Return (X, Y) of the center of cell containing provided text 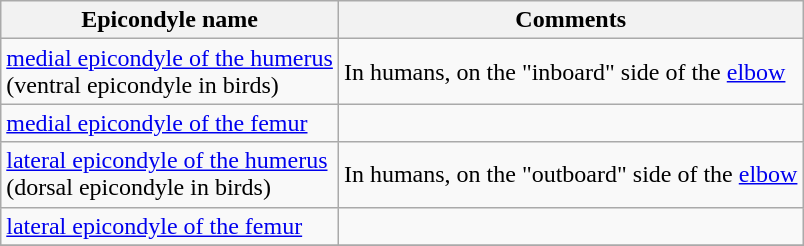
medial epicondyle of the humerus (ventral epicondyle in birds) (170, 72)
In humans, on the "inboard" side of the elbow (570, 72)
Comments (570, 20)
In humans, on the "outboard" side of the elbow (570, 174)
lateral epicondyle of the femur (170, 226)
lateral epicondyle of the humerus (dorsal epicondyle in birds) (170, 174)
medial epicondyle of the femur (170, 123)
Epicondyle name (170, 20)
